Output the [x, y] coordinate of the center of the cell containing the given text.  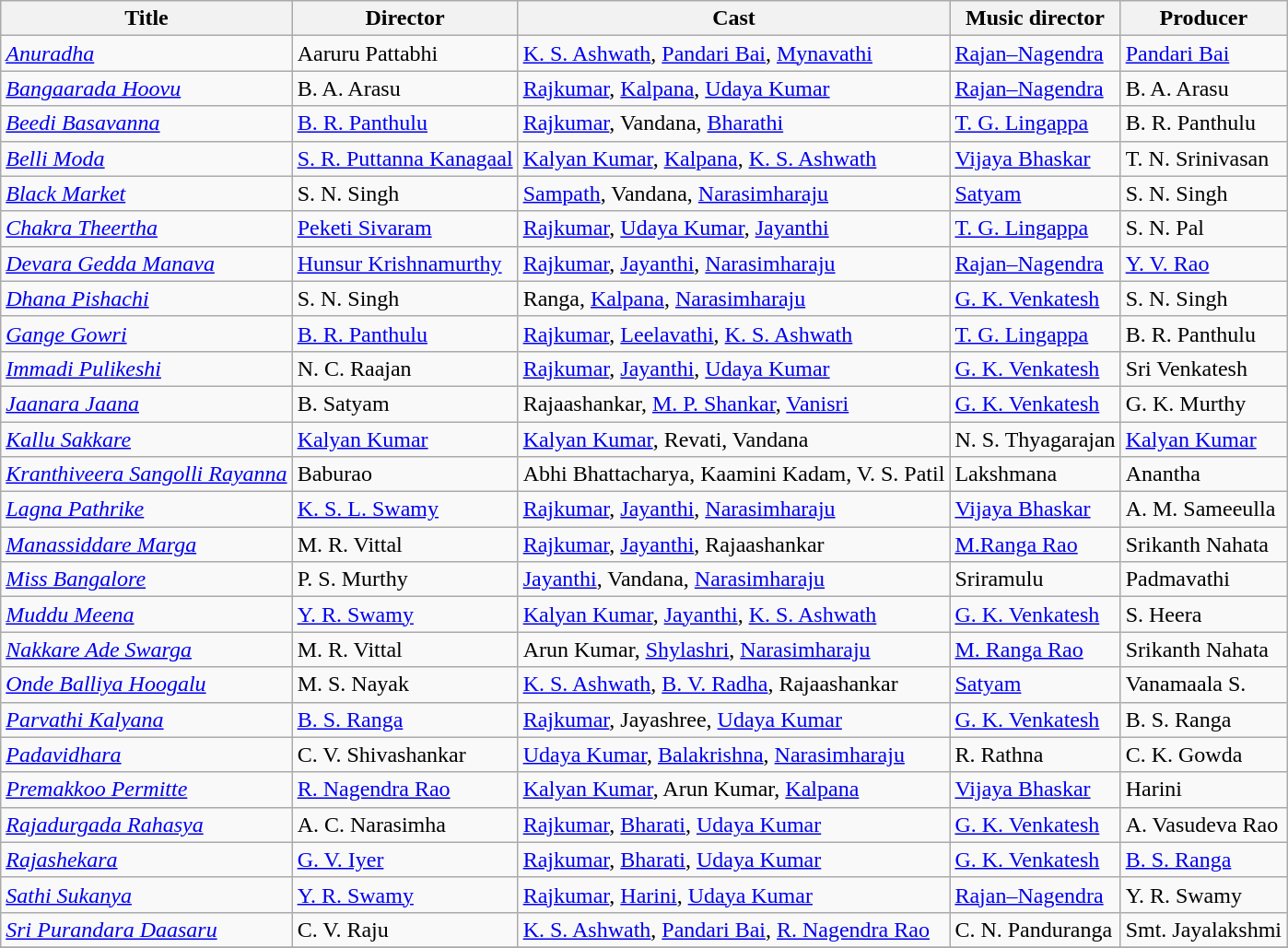
Onde Balliya Hoogalu [146, 685]
Kalyan Kumar, Arun Kumar, Kalpana [733, 790]
M. Ranga Rao [1036, 650]
Devara Gedda Manava [146, 263]
Title [146, 18]
Padmavathi [1203, 579]
G. K. Murthy [1203, 404]
Dhana Pishachi [146, 298]
Rajashekara [146, 860]
N. C. Raajan [405, 369]
Sampath, Vandana, Narasimharaju [733, 193]
Rajkumar, Vandana, Bharathi [733, 123]
Beedi Basavanna [146, 123]
Smt. Jayalakshmi [1203, 930]
T. N. Srinivasan [1203, 158]
Kalyan Kumar, Jayanthi, K. S. Ashwath [733, 614]
Producer [1203, 18]
Kranthiveera Sangolli Rayanna [146, 474]
Manassiddare Marga [146, 544]
Anuradha [146, 53]
Jayanthi, Vandana, Narasimharaju [733, 579]
Bangaarada Hoovu [146, 88]
R. Rathna [1036, 755]
Jaanara Jaana [146, 404]
Kallu Sakkare [146, 439]
P. S. Murthy [405, 579]
Sriramulu [1036, 579]
C. V. Shivashankar [405, 755]
Muddu Meena [146, 614]
S. Heera [1203, 614]
C. K. Gowda [1203, 755]
C. V. Raju [405, 930]
A. Vasudeva Rao [1203, 825]
Anantha [1203, 474]
Rajkumar, Leelavathi, K. S. Ashwath [733, 334]
Kalyan Kumar, Revati, Vandana [733, 439]
Sri Venkatesh [1203, 369]
S. N. Pal [1203, 228]
K. S. Ashwath, Pandari Bai, R. Nagendra Rao [733, 930]
Director [405, 18]
Peketi Sivaram [405, 228]
A. M. Sameeulla [1203, 509]
Immadi Pulikeshi [146, 369]
Udaya Kumar, Balakrishna, Narasimharaju [733, 755]
A. C. Narasimha [405, 825]
G. V. Iyer [405, 860]
Aaruru Pattabhi [405, 53]
Nakkare Ade Swarga [146, 650]
Premakkoo Permitte [146, 790]
Kalyan Kumar, Kalpana, K. S. Ashwath [733, 158]
Rajkumar, Jayanthi, Rajaashankar [733, 544]
Black Market [146, 193]
Lagna Pathrike [146, 509]
Lakshmana [1036, 474]
Sathi Sukanya [146, 895]
Belli Moda [146, 158]
Y. V. Rao [1203, 263]
K. S. Ashwath, B. V. Radha, Rajaashankar [733, 685]
Ranga, Kalpana, Narasimharaju [733, 298]
S. R. Puttanna Kanagaal [405, 158]
Rajkumar, Jayanthi, Udaya Kumar [733, 369]
Hunsur Krishnamurthy [405, 263]
Rajaashankar, M. P. Shankar, Vanisri [733, 404]
M.Ranga Rao [1036, 544]
Parvathi Kalyana [146, 720]
Abhi Bhattacharya, Kaamini Kadam, V. S. Patil [733, 474]
M. S. Nayak [405, 685]
R. Nagendra Rao [405, 790]
Rajkumar, Harini, Udaya Kumar [733, 895]
B. Satyam [405, 404]
C. N. Panduranga [1036, 930]
Sri Purandara Daasaru [146, 930]
Baburao [405, 474]
Miss Bangalore [146, 579]
Rajkumar, Kalpana, Udaya Kumar [733, 88]
Music director [1036, 18]
N. S. Thyagarajan [1036, 439]
K. S. L. Swamy [405, 509]
K. S. Ashwath, Pandari Bai, Mynavathi [733, 53]
Pandari Bai [1203, 53]
Harini [1203, 790]
Rajkumar, Jayashree, Udaya Kumar [733, 720]
Arun Kumar, Shylashri, Narasimharaju [733, 650]
Chakra Theertha [146, 228]
Rajadurgada Rahasya [146, 825]
Cast [733, 18]
Rajkumar, Udaya Kumar, Jayanthi [733, 228]
Padavidhara [146, 755]
Vanamaala S. [1203, 685]
Gange Gowri [146, 334]
